Return (x, y) of the center of cell containing provided text 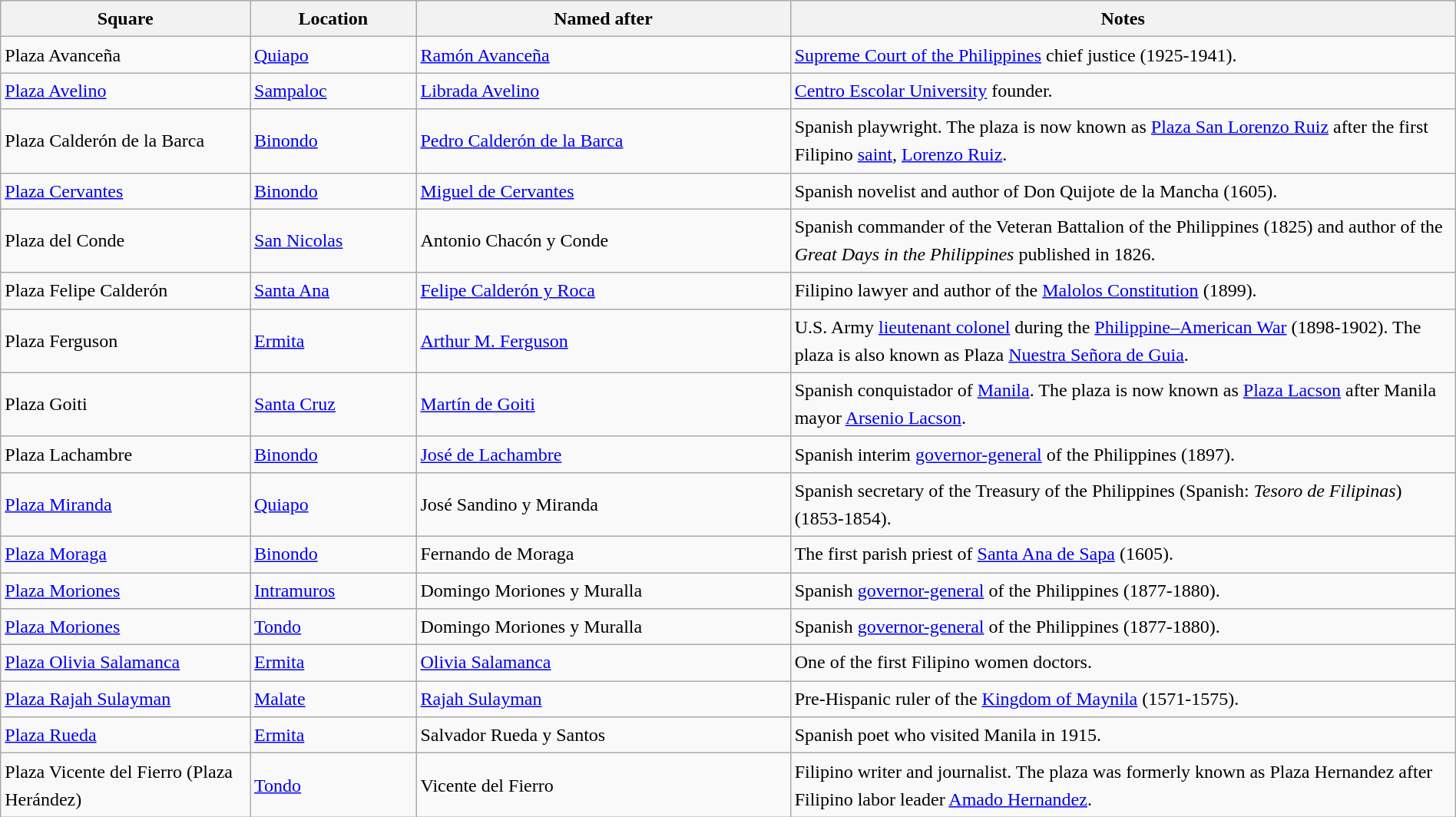
Plaza Olivia Salamanca (126, 663)
Named after (604, 18)
San Nicolas (333, 241)
Felipe Calderón y Roca (604, 290)
Plaza Rajah Sulayman (126, 699)
Spanish conquistador of Manila. The plaza is now known as Plaza Lacson after Manila mayor Arsenio Lacson. (1123, 404)
The first parish priest of Santa Ana de Sapa (1605). (1123, 554)
Location (333, 18)
Vicente del Fierro (604, 785)
Square (126, 18)
Plaza Rueda (126, 736)
One of the first Filipino women doctors. (1123, 663)
Filipino writer and journalist. The plaza was formerly known as Plaza Hernandez after Filipino labor leader Amado Hernandez. (1123, 785)
Olivia Salamanca (604, 663)
José de Lachambre (604, 455)
Spanish commander of the Veteran Battalion of the Philippines (1825) and author of the Great Days in the Philippines published in 1826. (1123, 241)
Santa Cruz (333, 404)
Supreme Court of the Philippines chief justice (1925-1941). (1123, 55)
Spanish novelist and author of Don Quijote de la Mancha (1605). (1123, 190)
Malate (333, 699)
Sampaloc (333, 91)
Plaza del Conde (126, 241)
Librada Avelino (604, 91)
Ramón Avanceña (604, 55)
Plaza Moraga (126, 554)
Plaza Vicente del Fierro (Plaza Herández) (126, 785)
Pedro Calderón de la Barca (604, 141)
Plaza Calderón de la Barca (126, 141)
Salvador Rueda y Santos (604, 736)
Martín de Goiti (604, 404)
Plaza Ferguson (126, 341)
Intramuros (333, 591)
Plaza Lachambre (126, 455)
Antonio Chacón y Conde (604, 241)
Centro Escolar University founder. (1123, 91)
José Sandino y Miranda (604, 504)
Plaza Goiti (126, 404)
Fernando de Moraga (604, 554)
Spanish secretary of the Treasury of the Philippines (Spanish: Tesoro de Filipinas) (1853-1854). (1123, 504)
U.S. Army lieutenant colonel during the Philippine–American War (1898-1902). The plaza is also known as Plaza Nuestra Señora de Guia. (1123, 341)
Plaza Cervantes (126, 190)
Arthur M. Ferguson (604, 341)
Notes (1123, 18)
Miguel de Cervantes (604, 190)
Plaza Avanceña (126, 55)
Spanish interim governor-general of the Philippines (1897). (1123, 455)
Plaza Miranda (126, 504)
Spanish poet who visited Manila in 1915. (1123, 736)
Plaza Felipe Calderón (126, 290)
Pre-Hispanic ruler of the Kingdom of Maynila (1571-1575). (1123, 699)
Rajah Sulayman (604, 699)
Santa Ana (333, 290)
Spanish playwright. The plaza is now known as Plaza San Lorenzo Ruiz after the first Filipino saint, Lorenzo Ruiz. (1123, 141)
Plaza Avelino (126, 91)
Filipino lawyer and author of the Malolos Constitution (1899). (1123, 290)
